Return the (x, y) coordinate for the center point of the cell that contains the specified text.  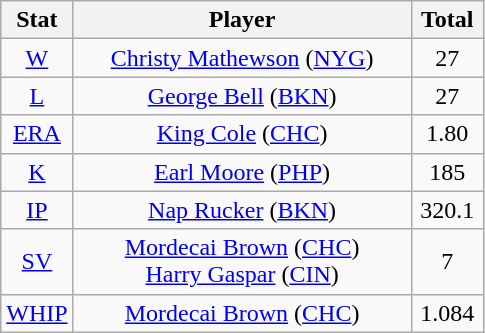
185 (447, 172)
1.80 (447, 134)
Player (242, 20)
1.084 (447, 313)
L (37, 96)
ERA (37, 134)
320.1 (447, 210)
SV (37, 262)
7 (447, 262)
Nap Rucker (BKN) (242, 210)
King Cole (CHC) (242, 134)
Total (447, 20)
IP (37, 210)
George Bell (BKN) (242, 96)
K (37, 172)
Christy Mathewson (NYG) (242, 58)
Mordecai Brown (CHC) (242, 313)
WHIP (37, 313)
Mordecai Brown (CHC)Harry Gaspar (CIN) (242, 262)
Stat (37, 20)
Earl Moore (PHP) (242, 172)
W (37, 58)
